Find where the given text appears and provide that cell's center as [X, Y] coordinate. 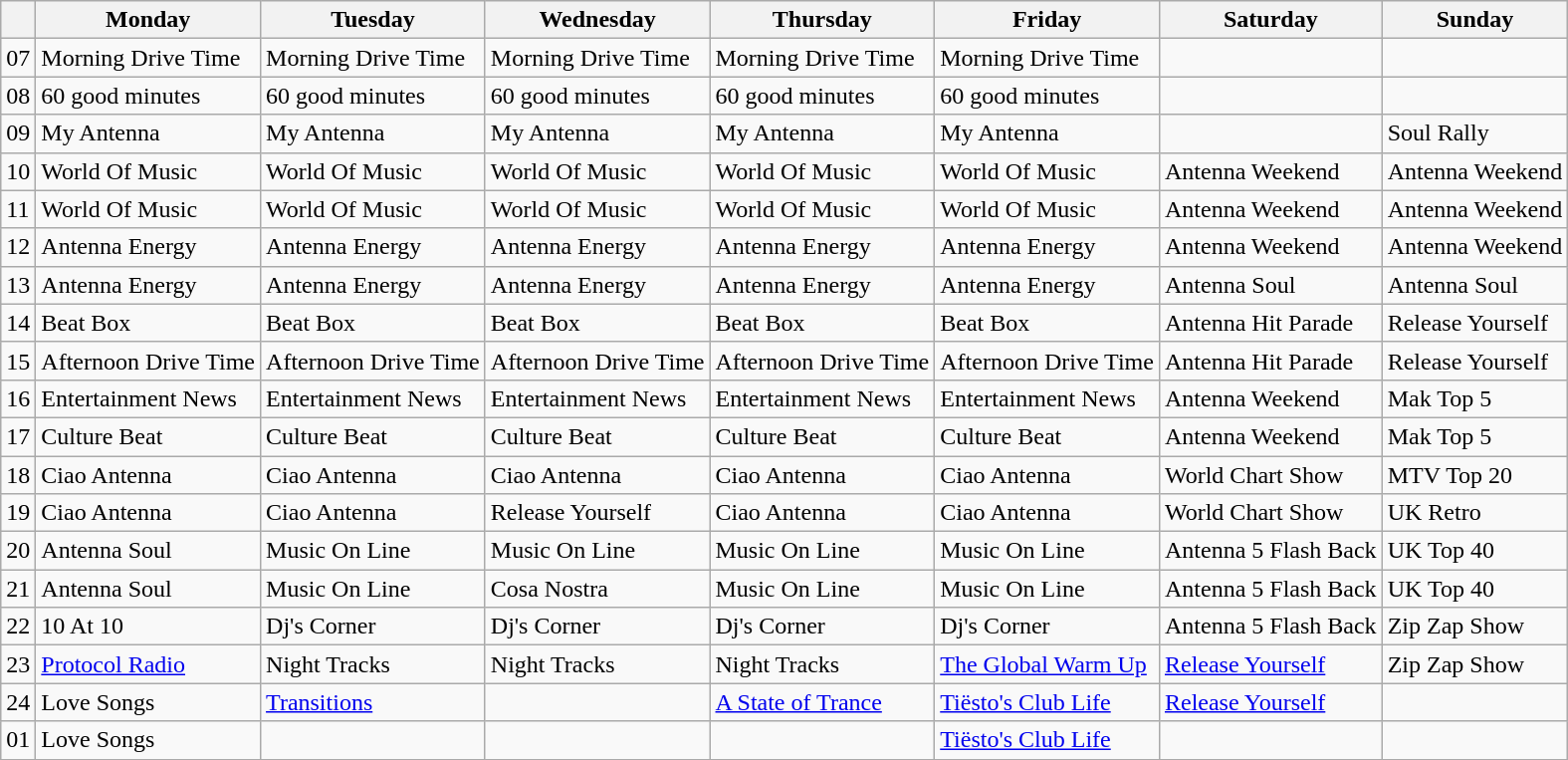
Soul Rally [1475, 133]
24 [18, 702]
17 [18, 436]
Tuesday [373, 20]
18 [18, 475]
Monday [148, 20]
13 [18, 285]
10 [18, 171]
19 [18, 513]
15 [18, 361]
A State of Trance [822, 702]
Cosa Nostra [597, 589]
07 [18, 58]
08 [18, 96]
22 [18, 627]
Thursday [822, 20]
16 [18, 398]
Sunday [1475, 20]
11 [18, 209]
Protocol Radio [148, 664]
Friday [1047, 20]
The Global Warm Up [1047, 664]
14 [18, 323]
09 [18, 133]
10 At 10 [148, 627]
MTV Top 20 [1475, 475]
12 [18, 247]
Wednesday [597, 20]
UK Retro [1475, 513]
01 [18, 740]
Saturday [1270, 20]
21 [18, 589]
20 [18, 551]
23 [18, 664]
Transitions [373, 702]
